Return [X, Y] of the center of cell containing provided text 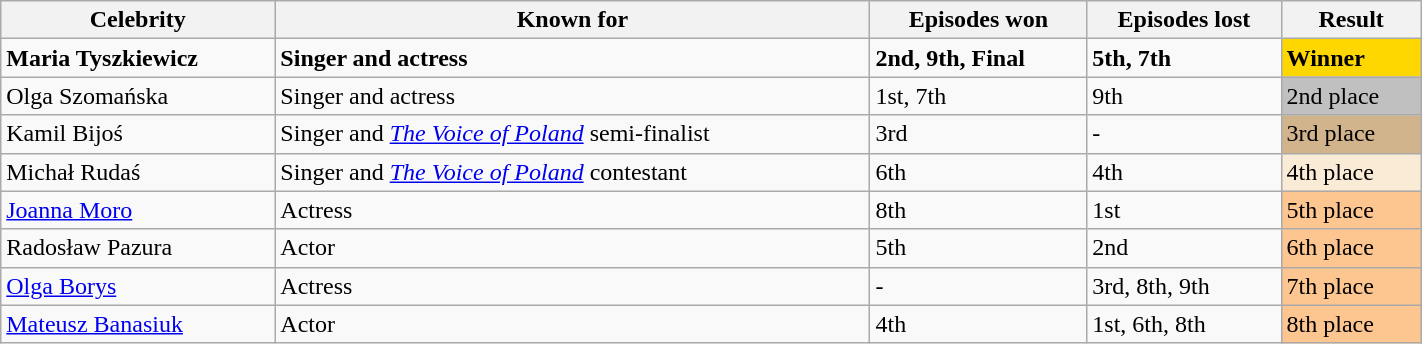
7th place [1351, 286]
2nd [1184, 248]
3rd place [1351, 134]
Result [1351, 20]
6th place [1351, 248]
Maria Tyszkiewicz [138, 58]
Episodes won [978, 20]
2nd place [1351, 96]
Mateusz Banasiuk [138, 324]
Singer and The Voice of Poland contestant [572, 172]
Joanna Moro [138, 210]
9th [1184, 96]
3rd, 8th, 9th [1184, 286]
5th [978, 248]
Kamil Bijoś [138, 134]
4th place [1351, 172]
Olga Szomańska [138, 96]
5th, 7th [1184, 58]
Olga Borys [138, 286]
Singer and The Voice of Poland semi-finalist [572, 134]
Winner [1351, 58]
Radosław Pazura [138, 248]
1st [1184, 210]
1st, 6th, 8th [1184, 324]
2nd, 9th, Final [978, 58]
8th place [1351, 324]
Known for [572, 20]
1st, 7th [978, 96]
5th place [1351, 210]
8th [978, 210]
Michał Rudaś [138, 172]
3rd [978, 134]
Episodes lost [1184, 20]
Celebrity [138, 20]
6th [978, 172]
